For the text-containing cell, return its midpoint in (x, y) coordinate format. 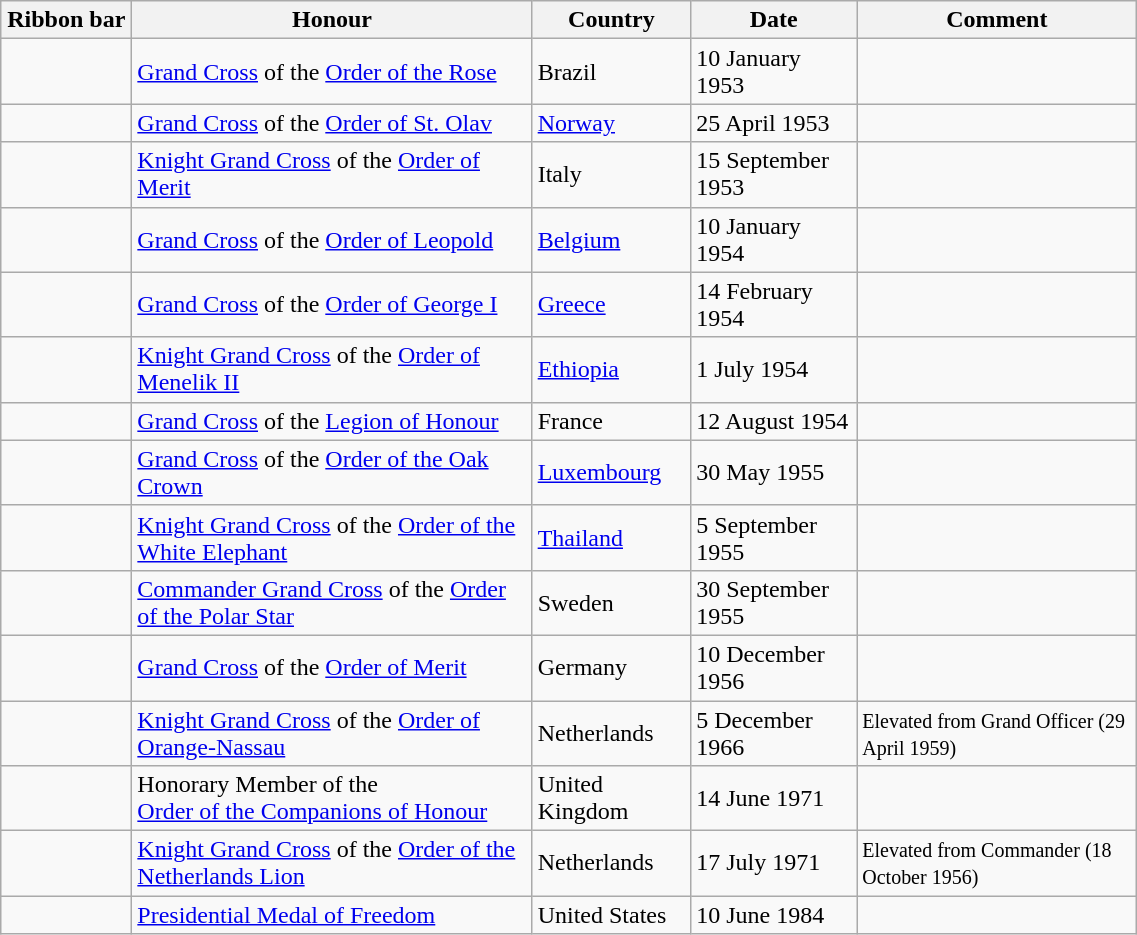
Knight Grand Cross of the Order of Merit (332, 174)
Grand Cross of the Order of the Rose (332, 72)
10 June 1984 (774, 915)
Elevated from Commander (18 October 1956) (997, 864)
Luxembourg (612, 472)
12 August 1954 (774, 421)
Grand Cross of the Order of George I (332, 304)
15 September 1953 (774, 174)
10 January 1954 (774, 240)
Ethiopia (612, 370)
Honorary Member of the Order of the Companions of Honour (332, 798)
14 June 1971 (774, 798)
Grand Cross of the Order of St. Olav (332, 123)
Belgium (612, 240)
Elevated from Grand Officer (29 April 1959) (997, 732)
1 July 1954 (774, 370)
Grand Cross of the Order of Merit (332, 668)
30 May 1955 (774, 472)
United Kingdom (612, 798)
Presidential Medal of Freedom (332, 915)
Thailand (612, 538)
United States (612, 915)
Grand Cross of the Order of Leopold (332, 240)
Honour (332, 20)
Knight Grand Cross of the Order of the Netherlands Lion (332, 864)
Grand Cross of the Order of the Oak Crown (332, 472)
Knight Grand Cross of the Order of Menelik II (332, 370)
14 February 1954 (774, 304)
Knight Grand Cross of the Order of the White Elephant (332, 538)
Germany (612, 668)
France (612, 421)
Knight Grand Cross of the Order of Orange-Nassau (332, 732)
Brazil (612, 72)
10 January 1953 (774, 72)
Italy (612, 174)
Greece (612, 304)
5 September 1955 (774, 538)
Commander Grand Cross of the Order of the Polar Star (332, 602)
5 December 1966 (774, 732)
17 July 1971 (774, 864)
Date (774, 20)
10 December 1956 (774, 668)
Grand Cross of the Legion of Honour (332, 421)
Comment (997, 20)
Norway (612, 123)
Sweden (612, 602)
25 April 1953 (774, 123)
30 September 1955 (774, 602)
Ribbon bar (66, 20)
Country (612, 20)
